Provide the [X, Y] coordinate of the cell's center where the given text is located.  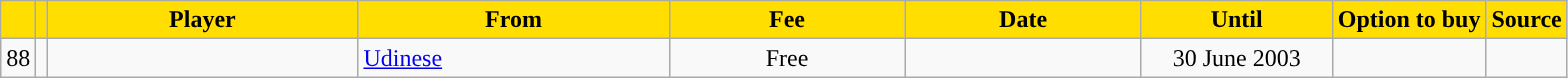
Source [1526, 20]
Date [1023, 20]
Udinese [514, 58]
Until [1236, 20]
Player [202, 20]
Fee [787, 20]
Option to buy [1409, 20]
88 [18, 58]
30 June 2003 [1236, 58]
From [514, 20]
Free [787, 58]
